Output the (x, y) coordinate of the center of the cell containing the given text.  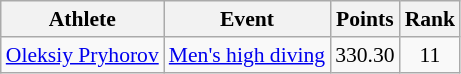
Men's high diving (247, 55)
11 (430, 55)
Rank (430, 19)
Event (247, 19)
330.30 (364, 55)
Points (364, 19)
Oleksiy Pryhorov (82, 55)
Athlete (82, 19)
